For the text-containing cell, return its midpoint in [X, Y] coordinate format. 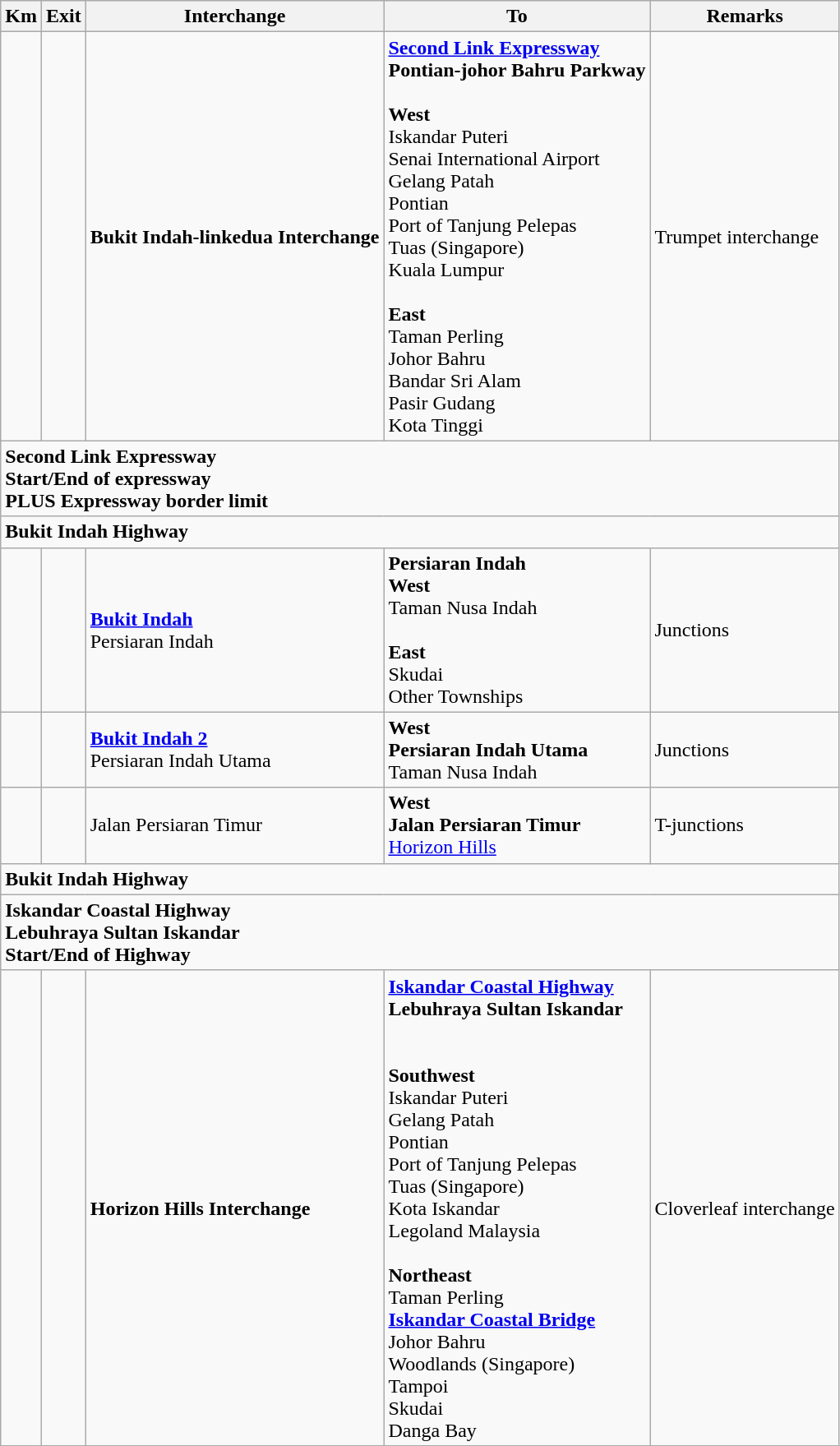
Km [21, 16]
To [517, 16]
Trumpet interchange [745, 237]
Bukit IndahPersiaran Indah [235, 630]
Second Link ExpresswayStart/End of expresswayPLUS Expressway border limit [420, 478]
Iskandar Coastal HighwayLebuhraya Sultan IskandarStart/End of Highway [420, 932]
Horizon Hills Interchange [235, 1208]
T-junctions [745, 825]
Persiaran IndahWestTaman Nusa IndahEastSkudaiOther Townships [517, 630]
WestJalan Persiaran TimurHorizon Hills [517, 825]
Cloverleaf interchange [745, 1208]
Remarks [745, 16]
Bukit Indah 2Persiaran Indah Utama [235, 750]
Exit [63, 16]
Interchange [235, 16]
Jalan Persiaran Timur [235, 825]
Bukit Indah-linkedua Interchange [235, 237]
WestPersiaran Indah UtamaTaman Nusa Indah [517, 750]
